Provide the (x, y) coordinate of the cell's center where the given text is located.  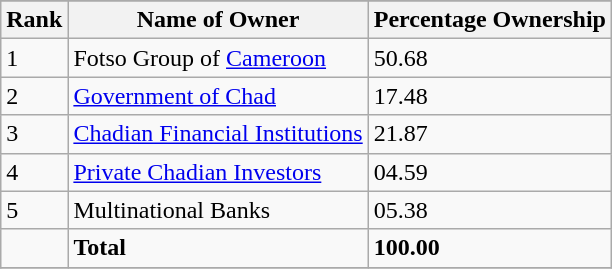
Rank (34, 20)
4 (34, 172)
04.59 (490, 172)
Chadian Financial Institutions (218, 134)
3 (34, 134)
05.38 (490, 210)
50.68 (490, 58)
Private Chadian Investors (218, 172)
100.00 (490, 248)
Percentage Ownership (490, 20)
Total (218, 248)
Name of Owner (218, 20)
5 (34, 210)
1 (34, 58)
Government of Chad (218, 96)
2 (34, 96)
21.87 (490, 134)
Fotso Group of Cameroon (218, 58)
Multinational Banks (218, 210)
17.48 (490, 96)
